Provide the (X, Y) coordinate of the cell's center where the given text is located.  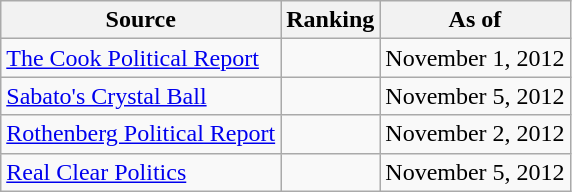
Real Clear Politics (141, 172)
As of (475, 20)
Sabato's Crystal Ball (141, 96)
November 1, 2012 (475, 58)
Source (141, 20)
Ranking (330, 20)
The Cook Political Report (141, 58)
Rothenberg Political Report (141, 134)
November 2, 2012 (475, 134)
